Locate the cell with the specified text and output its (X, Y) center coordinate. 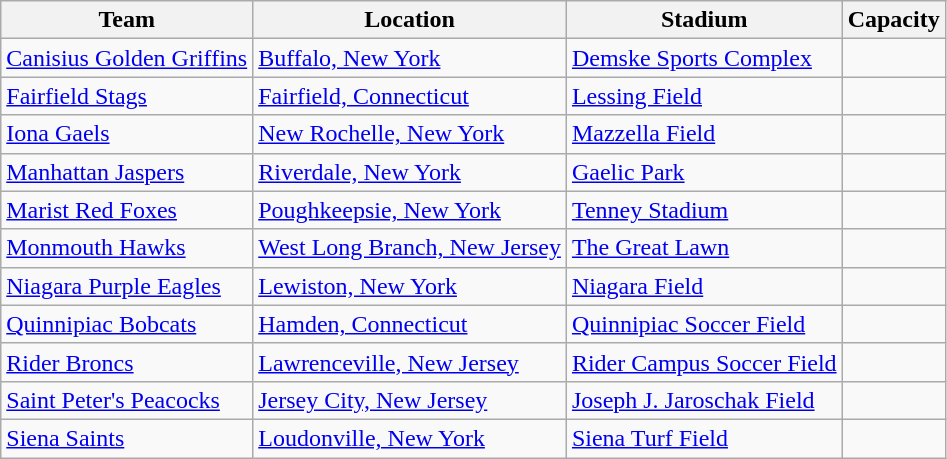
Quinnipiac Soccer Field (704, 324)
Manhattan Jaspers (127, 172)
Saint Peter's Peacocks (127, 400)
Stadium (704, 20)
New Rochelle, New York (410, 134)
Fairfield, Connecticut (410, 96)
Niagara Purple Eagles (127, 286)
Rider Campus Soccer Field (704, 362)
Siena Saints (127, 438)
Rider Broncs (127, 362)
Niagara Field (704, 286)
Lessing Field (704, 96)
Canisius Golden Griffins (127, 58)
Capacity (894, 20)
Mazzella Field (704, 134)
Marist Red Foxes (127, 210)
Siena Turf Field (704, 438)
Location (410, 20)
West Long Branch, New Jersey (410, 248)
Loudonville, New York (410, 438)
Monmouth Hawks (127, 248)
The Great Lawn (704, 248)
Poughkeepsie, New York (410, 210)
Buffalo, New York (410, 58)
Demske Sports Complex (704, 58)
Lewiston, New York (410, 286)
Gaelic Park (704, 172)
Tenney Stadium (704, 210)
Hamden, Connecticut (410, 324)
Jersey City, New Jersey (410, 400)
Iona Gaels (127, 134)
Joseph J. Jaroschak Field (704, 400)
Quinnipiac Bobcats (127, 324)
Riverdale, New York (410, 172)
Lawrenceville, New Jersey (410, 362)
Team (127, 20)
Fairfield Stags (127, 96)
